Return [X, Y] of the center of cell containing provided text 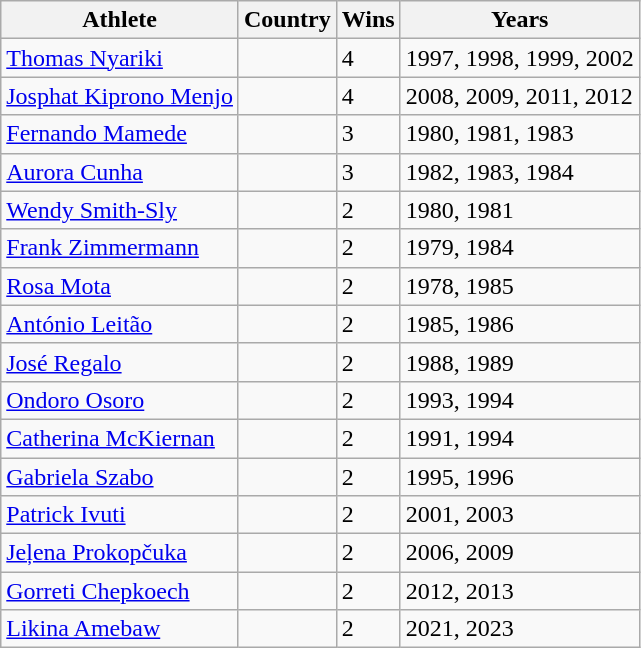
1980, 1981 [520, 210]
Aurora Cunha [120, 172]
Wins [368, 20]
Fernando Mamede [120, 134]
Frank Zimmermann [120, 248]
2012, 2013 [520, 591]
Thomas Nyariki [120, 58]
1985, 1986 [520, 324]
Gabriela Szabo [120, 477]
Gorreti Chepkoech [120, 591]
Patrick Ivuti [120, 515]
1979, 1984 [520, 248]
Catherina McKiernan [120, 438]
Ondoro Osoro [120, 400]
Jeļena Prokopčuka [120, 553]
1993, 1994 [520, 400]
Wendy Smith-Sly [120, 210]
Likina Amebaw [120, 629]
2008, 2009, 2011, 2012 [520, 96]
Josphat Kiprono Menjo [120, 96]
1997, 1998, 1999, 2002 [520, 58]
1995, 1996 [520, 477]
1991, 1994 [520, 438]
2006, 2009 [520, 553]
1980, 1981, 1983 [520, 134]
1978, 1985 [520, 286]
2001, 2003 [520, 515]
1982, 1983, 1984 [520, 172]
Athlete [120, 20]
José Regalo [120, 362]
Country [287, 20]
2021, 2023 [520, 629]
Years [520, 20]
Rosa Mota [120, 286]
1988, 1989 [520, 362]
António Leitão [120, 324]
